From the cell containing the given text, extract its center point as [X, Y] coordinate. 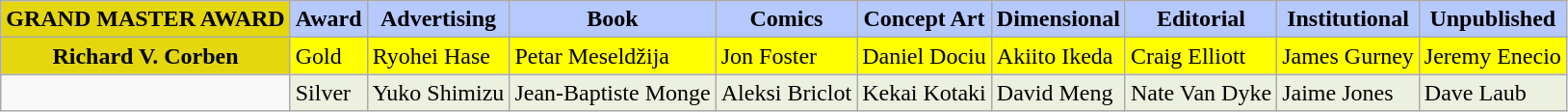
Silver [328, 93]
Yuko Shimizu [438, 93]
Daniel Dociu [925, 56]
Jean-Baptiste Monge [613, 93]
Unpublished [1493, 19]
Institutional [1348, 19]
Akiito Ikeda [1058, 56]
Dave Laub [1493, 93]
Jeremy Enecio [1493, 56]
Aleksi Briclot [786, 93]
GRAND MASTER AWARD [145, 19]
Dimensional [1058, 19]
Comics [786, 19]
Ryohei Hase [438, 56]
Kekai Kotaki [925, 93]
Gold [328, 56]
Petar Meseldžija [613, 56]
Jon Foster [786, 56]
Concept Art [925, 19]
Nate Van Dyke [1200, 93]
Jaime Jones [1348, 93]
Book [613, 19]
Richard V. Corben [145, 56]
Editorial [1200, 19]
Craig Elliott [1200, 56]
Advertising [438, 19]
David Meng [1058, 93]
Award [328, 19]
James Gurney [1348, 56]
